From the cell containing the given text, extract its center point as [X, Y] coordinate. 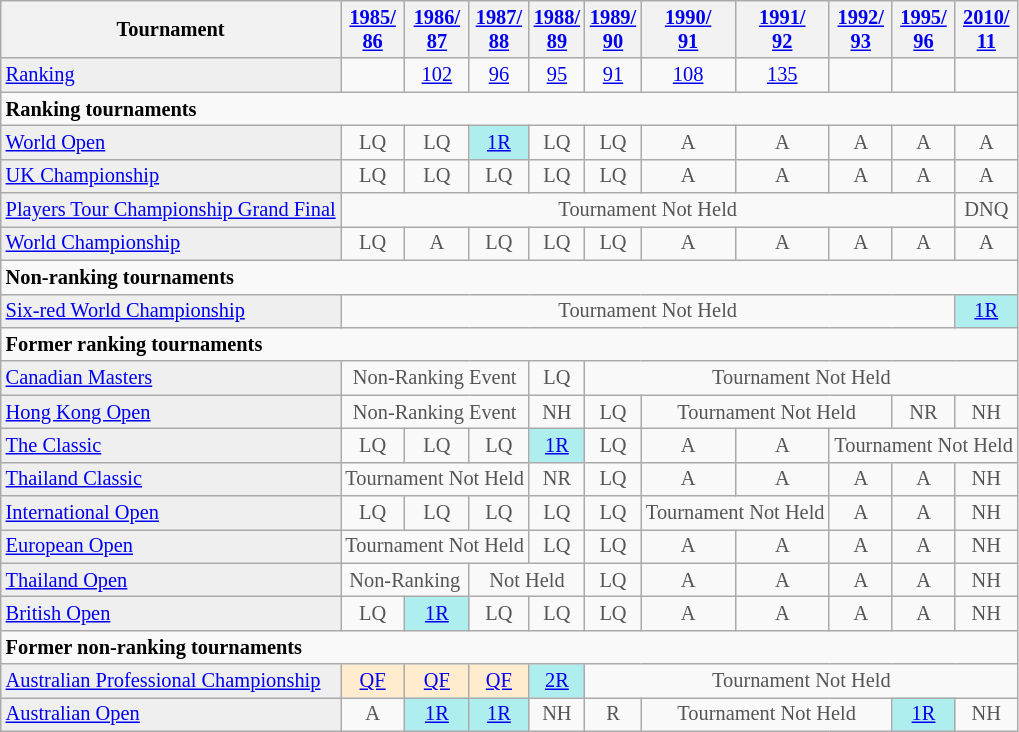
Canadian Masters [171, 378]
1987/88 [499, 29]
1988/89 [557, 29]
R [613, 714]
Thailand Classic [171, 479]
UK Championship [171, 176]
1991/92 [782, 29]
Ranking tournaments [510, 109]
World Open [171, 142]
International Open [171, 513]
135 [782, 75]
Ranking [171, 75]
Tournament [171, 29]
DNQ [986, 210]
Non-ranking tournaments [510, 277]
The Classic [171, 445]
1990/91 [688, 29]
Non-Ranking [404, 580]
Australian Professional Championship [171, 681]
Thailand Open [171, 580]
96 [499, 75]
Players Tour Championship Grand Final [171, 210]
European Open [171, 546]
Six-red World Championship [171, 311]
91 [613, 75]
Former non-ranking tournaments [510, 647]
108 [688, 75]
British Open [171, 613]
Not Held [527, 580]
Former ranking tournaments [510, 344]
1986/87 [437, 29]
2010/11 [986, 29]
Australian Open [171, 714]
1989/90 [613, 29]
Hong Kong Open [171, 412]
World Championship [171, 243]
95 [557, 75]
1985/86 [372, 29]
102 [437, 75]
2R [557, 681]
1995/96 [924, 29]
1992/93 [860, 29]
